Search for the cell housing the specified text and yield its [X, Y] center coordinate. 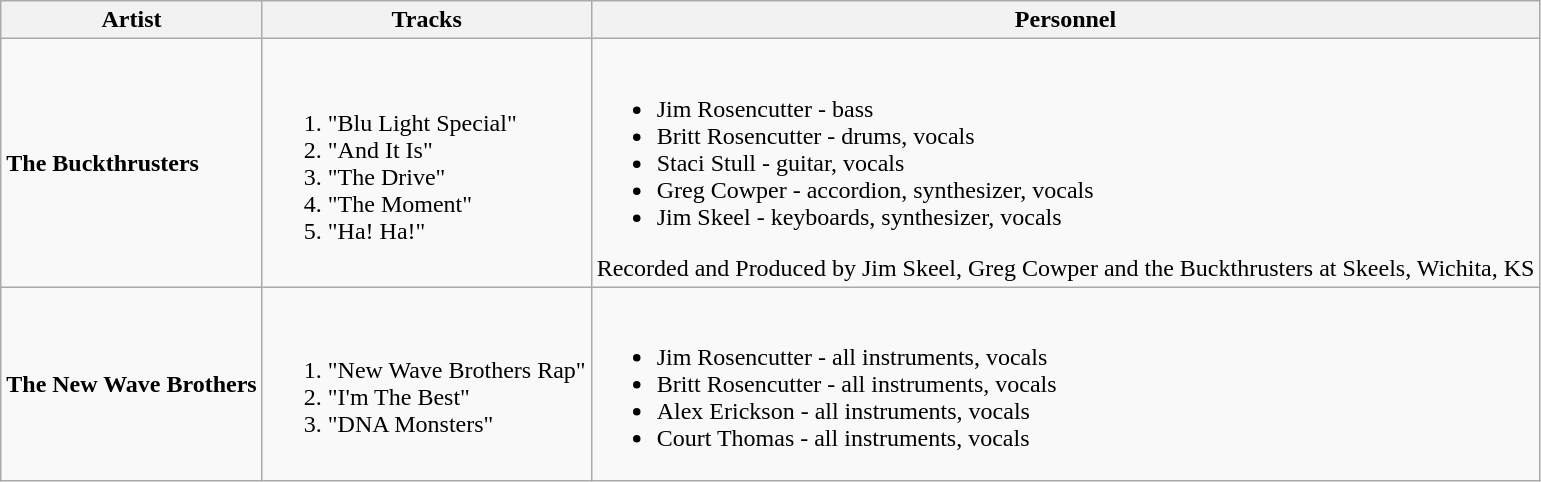
Artist [132, 20]
The New Wave Brothers [132, 384]
The Buckthrusters [132, 163]
Tracks [426, 20]
"New Wave Brothers Rap""I'm The Best""DNA Monsters" [426, 384]
Personnel [1066, 20]
"Blu Light Special""And It Is""The Drive""The Moment""Ha! Ha!" [426, 163]
